Scan for the cell matching the given text and deliver its (x, y) coordinate at center. 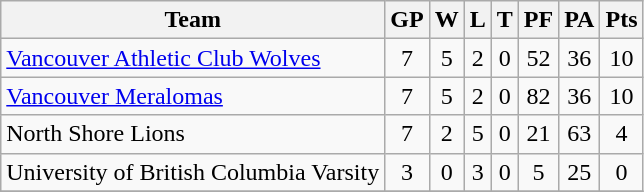
25 (580, 172)
PA (580, 20)
Vancouver Athletic Club Wolves (193, 58)
GP (407, 20)
63 (580, 134)
Vancouver Meralomas (193, 96)
L (478, 20)
W (446, 20)
University of British Columbia Varsity (193, 172)
North Shore Lions (193, 134)
82 (538, 96)
21 (538, 134)
52 (538, 58)
T (504, 20)
PF (538, 20)
Pts (622, 20)
4 (622, 134)
Team (193, 20)
